Scan for the cell matching the given text and deliver its (x, y) coordinate at center. 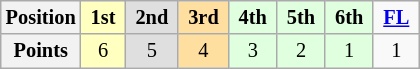
FL (396, 17)
2nd (152, 17)
6th (349, 17)
1st (104, 17)
3 (253, 51)
2 (301, 51)
Position (41, 17)
5th (301, 17)
4th (253, 17)
6 (104, 51)
Points (41, 51)
3rd (203, 17)
4 (203, 51)
5 (152, 51)
